Provide the (X, Y) coordinate of the cell's center where the given text is located.  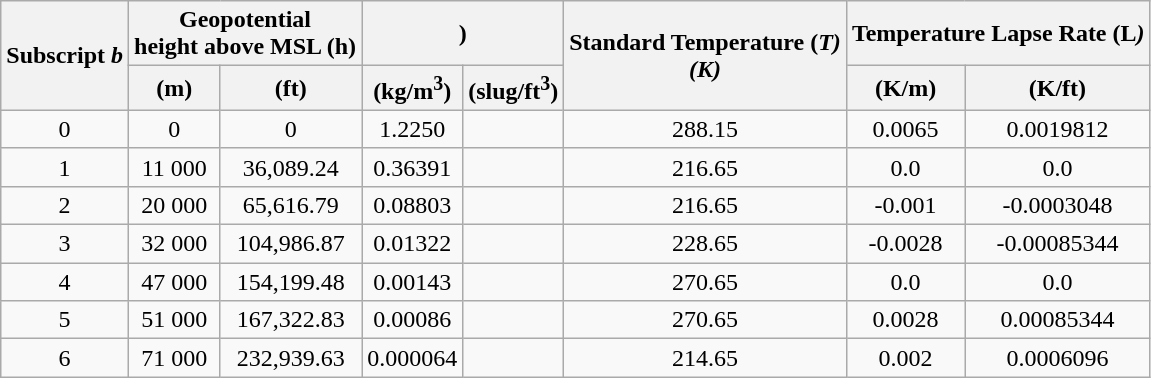
0.0065 (905, 129)
(K/m) (905, 88)
71 000 (175, 358)
(K/ft) (1058, 88)
-0.00085344 (1058, 244)
) (463, 34)
11 000 (175, 167)
20 000 (175, 205)
104,986.87 (291, 244)
0.000064 (412, 358)
214.65 (706, 358)
232,939.63 (291, 358)
0.00143 (412, 282)
0.01322 (412, 244)
47 000 (175, 282)
0.0028 (905, 320)
Standard Temperature (T) (K) (706, 56)
0.36391 (412, 167)
(slug/ft3) (514, 88)
Geopotentialheight above MSL (h) (246, 34)
0.00086 (412, 320)
4 (65, 282)
65,616.79 (291, 205)
Temperature Lapse Rate (L) (998, 34)
167,322.83 (291, 320)
0.00085344 (1058, 320)
36,089.24 (291, 167)
-0.0028 (905, 244)
3 (65, 244)
288.15 (706, 129)
Subscript b (65, 56)
6 (65, 358)
(m) (175, 88)
-0.0003048 (1058, 205)
2 (65, 205)
-0.001 (905, 205)
0.002 (905, 358)
(ft) (291, 88)
32 000 (175, 244)
51 000 (175, 320)
5 (65, 320)
154,199.48 (291, 282)
(kg/m3) (412, 88)
1.2250 (412, 129)
228.65 (706, 244)
0.0019812 (1058, 129)
0.08803 (412, 205)
0.0006096 (1058, 358)
1 (65, 167)
